From the cell containing the given text, extract its center point as [x, y] coordinate. 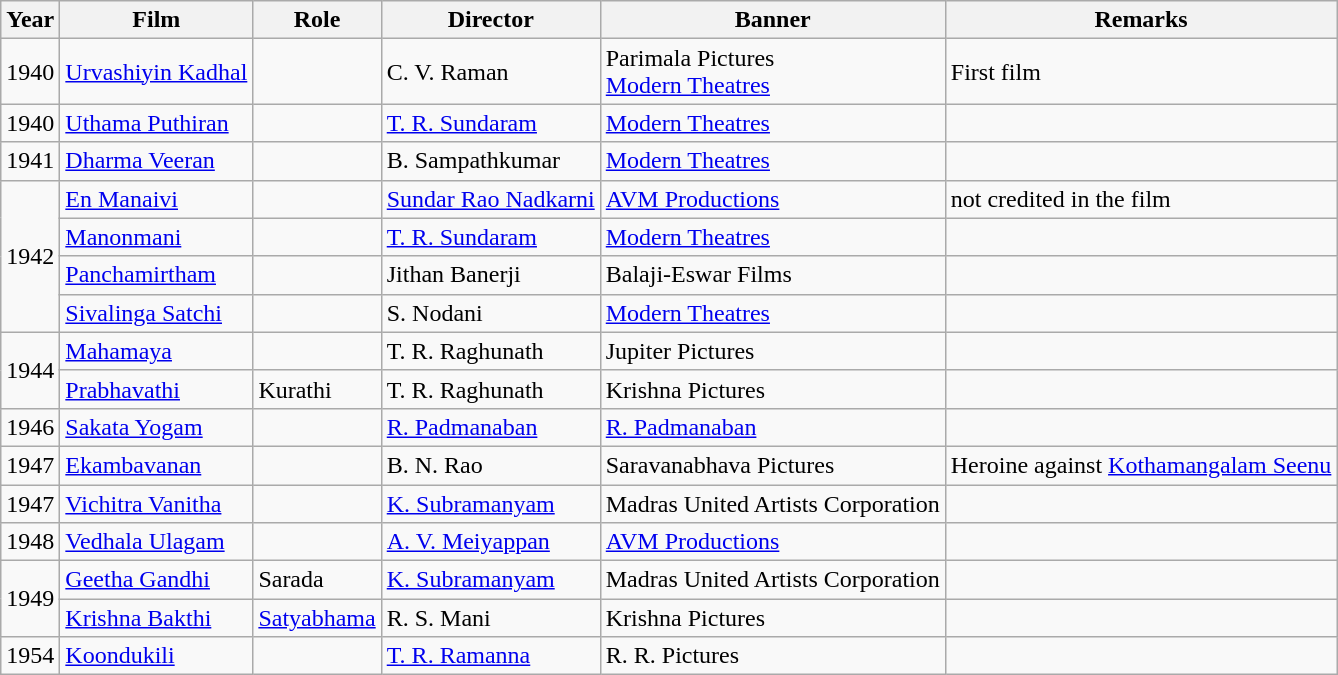
Ekambavanan [156, 465]
Vedhala Ulagam [156, 542]
Sarada [317, 580]
Panchamirtham [156, 275]
Sivalinga Satchi [156, 313]
Heroine against Kothamangalam Seenu [1141, 465]
Vichitra Vanitha [156, 503]
R. R. Pictures [772, 656]
not credited in the film [1141, 199]
Balaji-Eswar Films [772, 275]
1954 [30, 656]
B. Sampathkumar [490, 161]
T. R. Ramanna [490, 656]
Remarks [1141, 20]
1941 [30, 161]
1948 [30, 542]
Mahamaya [156, 351]
Sundar Rao Nadkarni [490, 199]
1944 [30, 370]
1946 [30, 427]
Banner [772, 20]
C. V. Raman [490, 72]
Role [317, 20]
First film [1141, 72]
Dharma Veeran [156, 161]
R. S. Mani [490, 618]
1942 [30, 256]
Manonmani [156, 237]
Prabhavathi [156, 389]
Urvashiyin Kadhal [156, 72]
Director [490, 20]
Film [156, 20]
A. V. Meiyappan [490, 542]
Satyabhama [317, 618]
Geetha Gandhi [156, 580]
Year [30, 20]
Koondukili [156, 656]
Sakata Yogam [156, 427]
Saravanabhava Pictures [772, 465]
S. Nodani [490, 313]
Jupiter Pictures [772, 351]
1949 [30, 599]
Krishna Bakthi [156, 618]
Jithan Banerji [490, 275]
B. N. Rao [490, 465]
Kurathi [317, 389]
Uthama Puthiran [156, 123]
Parimala PicturesModern Theatres [772, 72]
En Manaivi [156, 199]
